Provide the [X, Y] coordinate of the cell's center where the given text is located.  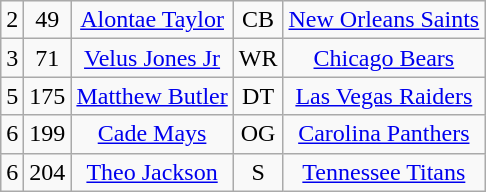
71 [48, 58]
Matthew Butler [152, 96]
Chicago Bears [384, 58]
204 [48, 172]
Alontae Taylor [152, 20]
New Orleans Saints [384, 20]
CB [258, 20]
3 [12, 58]
Carolina Panthers [384, 134]
Theo Jackson [152, 172]
Tennessee Titans [384, 172]
5 [12, 96]
49 [48, 20]
199 [48, 134]
Velus Jones Jr [152, 58]
OG [258, 134]
175 [48, 96]
Cade Mays [152, 134]
S [258, 172]
2 [12, 20]
Las Vegas Raiders [384, 96]
DT [258, 96]
WR [258, 58]
